For the text-containing cell, return its midpoint in [X, Y] coordinate format. 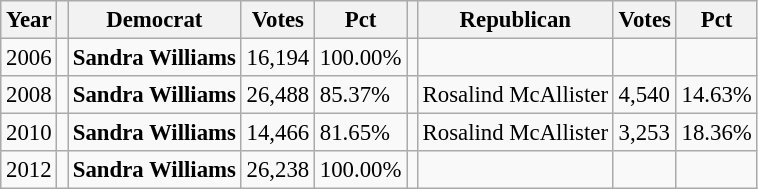
Republican [515, 20]
14,466 [278, 133]
2006 [29, 58]
85.37% [360, 95]
Year [29, 20]
2008 [29, 95]
14.63% [716, 95]
Democrat [155, 20]
26,488 [278, 95]
18.36% [716, 133]
81.65% [360, 133]
3,253 [644, 133]
2010 [29, 133]
26,238 [278, 170]
16,194 [278, 58]
4,540 [644, 95]
2012 [29, 170]
